Return [X, Y] of the center of cell containing provided text 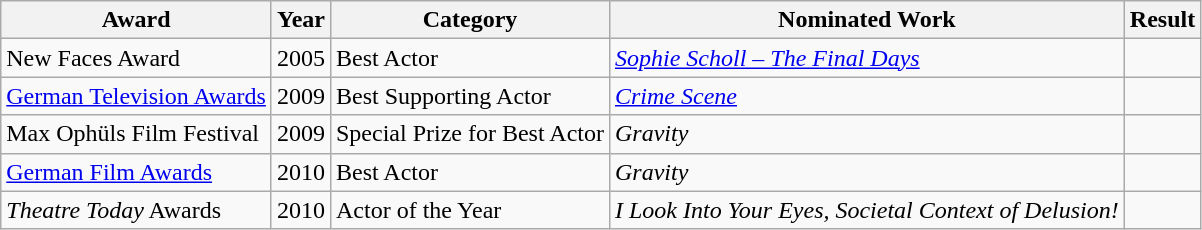
German Film Awards [136, 172]
German Television Awards [136, 96]
I Look Into Your Eyes, Societal Context of Delusion! [866, 210]
Best Supporting Actor [470, 96]
Result [1162, 20]
Special Prize for Best Actor [470, 134]
Category [470, 20]
Theatre Today Awards [136, 210]
2005 [300, 58]
Crime Scene [866, 96]
Year [300, 20]
Actor of the Year [470, 210]
Sophie Scholl – The Final Days [866, 58]
Max Ophüls Film Festival [136, 134]
Award [136, 20]
Nominated Work [866, 20]
New Faces Award [136, 58]
